Return (X, Y) of the center of cell containing provided text 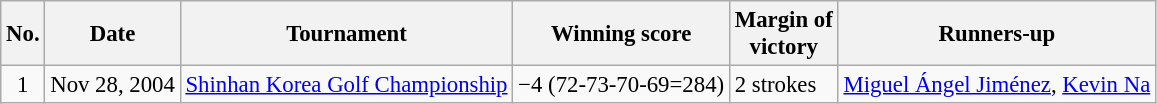
Tournament (346, 34)
Margin ofvictory (784, 34)
Runners-up (996, 34)
Winning score (622, 34)
Shinhan Korea Golf Championship (346, 85)
No. (23, 34)
2 strokes (784, 85)
Nov 28, 2004 (112, 85)
Miguel Ángel Jiménez, Kevin Na (996, 85)
Date (112, 34)
1 (23, 85)
−4 (72-73-70-69=284) (622, 85)
